Detect which cell encompasses the target text, then output its [x, y] center coordinate. 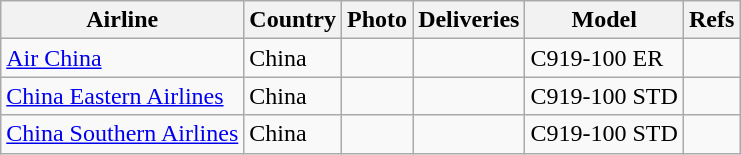
Country [293, 20]
Model [604, 20]
Deliveries [469, 20]
C919-100 ER [604, 58]
Air China [122, 58]
Photo [378, 20]
Refs [711, 20]
China Southern Airlines [122, 134]
China Eastern Airlines [122, 96]
Airline [122, 20]
